Locate the cell with the specified text and output its (x, y) center coordinate. 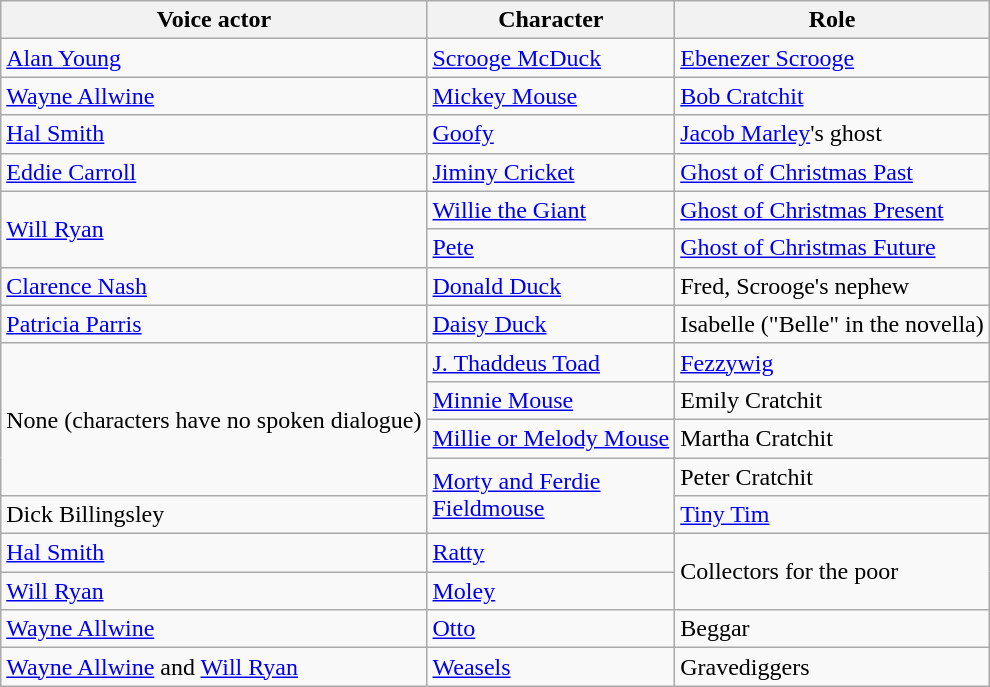
Jacob Marley's ghost (832, 134)
Ratty (551, 553)
Donald Duck (551, 286)
Ghost of Christmas Future (832, 248)
Role (832, 20)
Voice actor (214, 20)
Gravediggers (832, 667)
Eddie Carroll (214, 172)
Pete (551, 248)
Tiny Tim (832, 515)
Minnie Mouse (551, 400)
Moley (551, 591)
Otto (551, 629)
Peter Cratchit (832, 477)
Willie the Giant (551, 210)
Wayne Allwine and Will Ryan (214, 667)
Fezzywig (832, 362)
Jiminy Cricket (551, 172)
Isabelle ("Belle" in the novella) (832, 324)
Dick Billingsley (214, 515)
Beggar (832, 629)
Goofy (551, 134)
Millie or Melody Mouse (551, 438)
Ghost of Christmas Past (832, 172)
Ghost of Christmas Present (832, 210)
Patricia Parris (214, 324)
Morty and FerdieFieldmouse (551, 496)
Scrooge McDuck (551, 58)
Alan Young (214, 58)
Character (551, 20)
Martha Cratchit (832, 438)
None (characters have no spoken dialogue) (214, 419)
Collectors for the poor (832, 572)
J. Thaddeus Toad (551, 362)
Fred, Scrooge's nephew (832, 286)
Emily Cratchit (832, 400)
Bob Cratchit (832, 96)
Clarence Nash (214, 286)
Daisy Duck (551, 324)
Mickey Mouse (551, 96)
Ebenezer Scrooge (832, 58)
Weasels (551, 667)
